Return [x, y] of the center of cell containing provided text 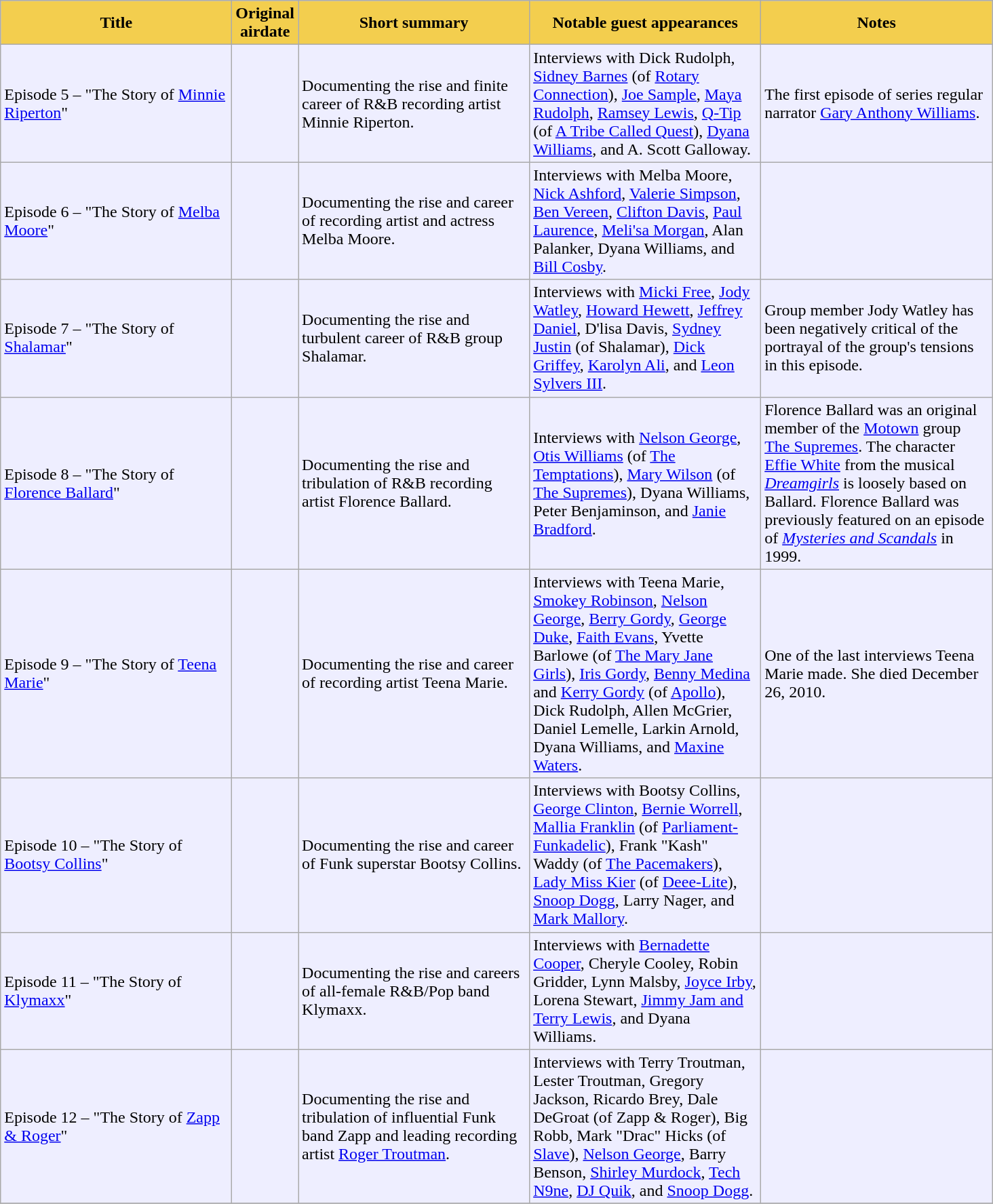
Group member Jody Watley has been negatively critical of the portrayal of the group's tensions in this episode. [876, 338]
Episode 9 – "The Story of Teena Marie" [117, 674]
Episode 11 – "The Story of Klymaxx" [117, 990]
Episode 6 – "The Story of Melba Moore" [117, 221]
Documenting the rise and career of recording artist Teena Marie. [414, 674]
One of the last interviews Teena Marie made. She died December 26, 2010. [876, 674]
Documenting the rise and career of Funk superstar Bootsy Collins. [414, 855]
Notable guest appearances [646, 23]
Documenting the rise and careers of all-female R&B/Pop band Klymaxx. [414, 990]
Documenting the rise and tribulation of R&B recording artist Florence Ballard. [414, 483]
Original airdate [265, 23]
Episode 12 – "The Story of Zapp & Roger" [117, 1126]
Episode 8 – "The Story of Florence Ballard" [117, 483]
Documenting the rise and tribulation of influential Funk band Zapp and leading recording artist Roger Troutman. [414, 1126]
Title [117, 23]
The first episode of series regular narrator Gary Anthony Williams. [876, 103]
Episode 7 – "The Story of Shalamar" [117, 338]
Documenting the rise and career of recording artist and actress Melba Moore. [414, 221]
Notes [876, 23]
Episode 10 – "The Story of Bootsy Collins" [117, 855]
Documenting the rise and turbulent career of R&B group Shalamar. [414, 338]
Documenting the rise and finite career of R&B recording artist Minnie Riperton. [414, 103]
Short summary [414, 23]
Episode 5 – "The Story of Minnie Riperton" [117, 103]
